Determine the [X, Y] coordinate at the center of the cell enclosing the given text.  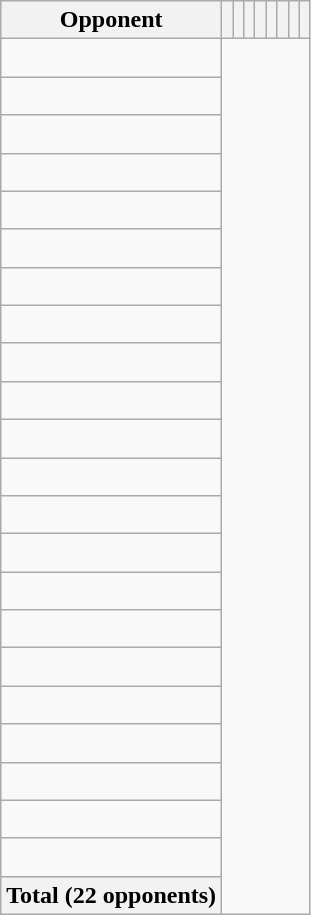
Total (22 opponents) [112, 895]
Opponent [112, 20]
